Capture the cell that displays the provided text and extract its (X, Y) central coordinate. 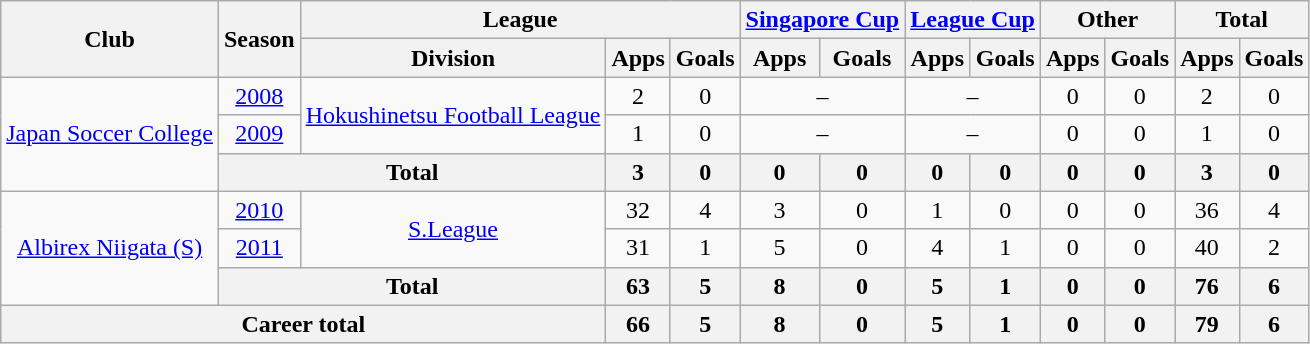
Career total (304, 324)
40 (1207, 248)
31 (638, 248)
Hokushinetsu Football League (453, 115)
36 (1207, 210)
League (520, 20)
76 (1207, 286)
2010 (259, 210)
2008 (259, 96)
Singapore Cup (822, 20)
Club (110, 39)
S.League (453, 229)
League Cup (973, 20)
Season (259, 39)
Albirex Niigata (S) (110, 248)
32 (638, 210)
2011 (259, 248)
Division (453, 58)
66 (638, 324)
Other (1107, 20)
63 (638, 286)
2009 (259, 134)
Japan Soccer College (110, 134)
79 (1207, 324)
